Capture the cell that displays the provided text and extract its (x, y) central coordinate. 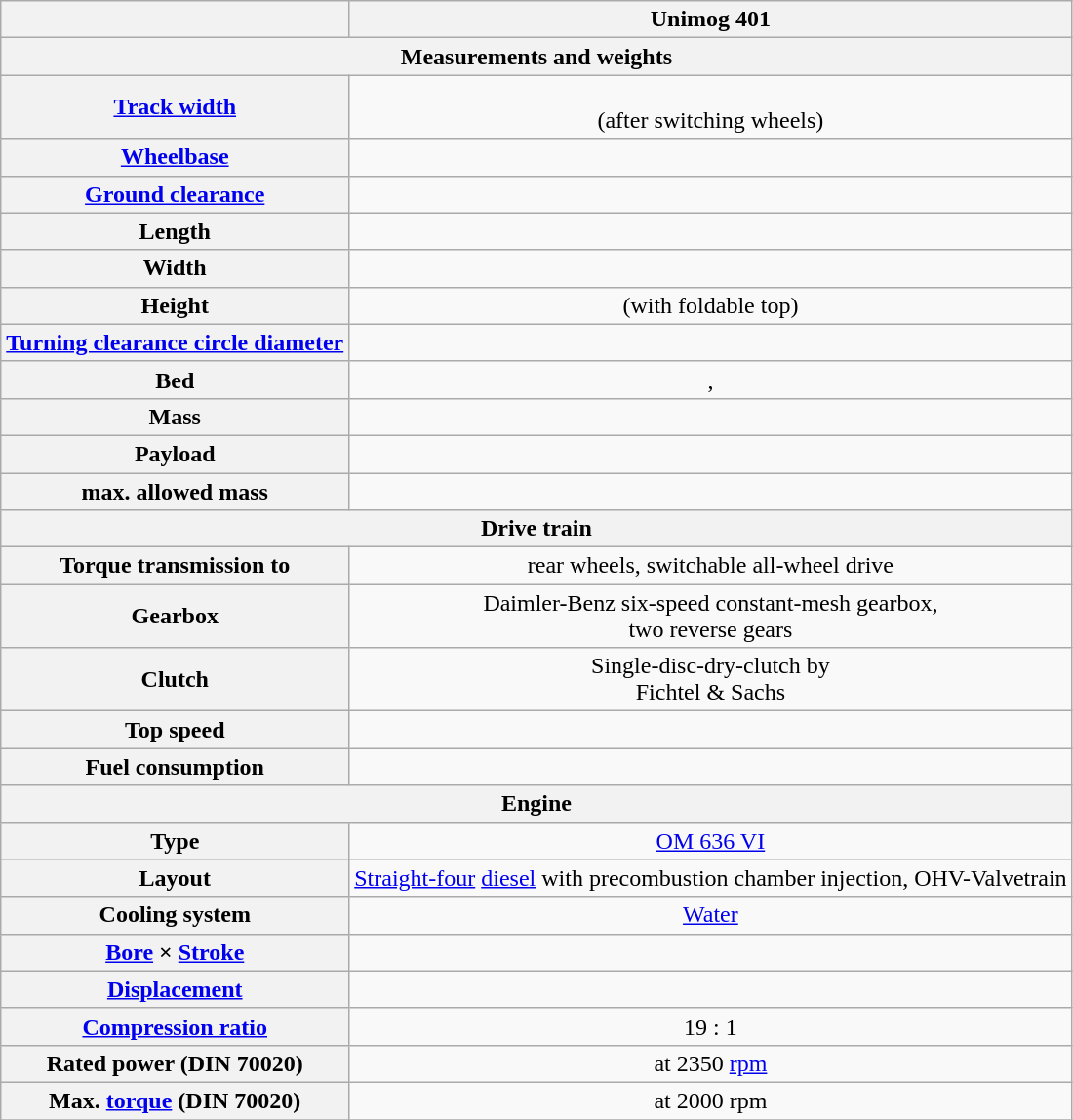
Fuel consumption (176, 767)
Bore × Stroke (176, 952)
max. allowed mass (176, 491)
OM 636 VI (710, 841)
Height (176, 305)
Layout (176, 878)
at 2000 rpm (710, 1100)
Top speed (176, 730)
Engine (536, 804)
Single-disc-dry-clutch byFichtel & Sachs (710, 679)
Max. torque (DIN 70020) (176, 1100)
Turning clearance circle diameter (176, 342)
Clutch (176, 679)
19 : 1 (710, 1026)
Wheelbase (176, 157)
Measurements and weights (536, 57)
(with foldable top) (710, 305)
Cooling system (176, 915)
Straight-four diesel with precombustion chamber injection, OHV-Valvetrain (710, 878)
Width (176, 268)
Drive train (536, 529)
, (710, 380)
Gearbox (176, 617)
Type (176, 841)
Length (176, 231)
Track width (176, 107)
rear wheels, switchable all-wheel drive (710, 566)
Displacement (176, 989)
Torque transmission to (176, 566)
(after switching wheels) (710, 107)
Water (710, 915)
at 2350 rpm (710, 1063)
Unimog 401 (710, 20)
Daimler-Benz six-speed constant-mesh gearbox,two reverse gears (710, 617)
Bed (176, 380)
Rated power (DIN 70020) (176, 1063)
Compression ratio (176, 1026)
Ground clearance (176, 194)
Payload (176, 454)
Mass (176, 417)
